Extract the (x, y) coordinate from the center of the cell holding the provided text.  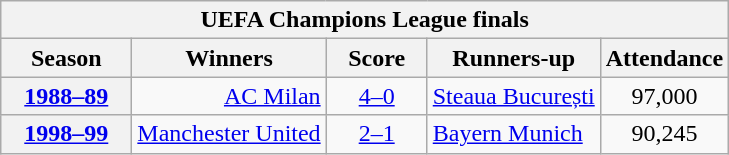
Runners-up (514, 58)
1988–89 (66, 96)
Steaua București (514, 96)
4–0 (376, 96)
Season (66, 58)
Winners (229, 58)
2–1 (376, 134)
1998–99 (66, 134)
90,245 (664, 134)
97,000 (664, 96)
Score (376, 58)
AC Milan (229, 96)
Manchester United (229, 134)
Bayern Munich (514, 134)
UEFA Champions League finals (365, 20)
Attendance (664, 58)
